Identify which cell holds the provided text, then report its [x, y] central coordinate. 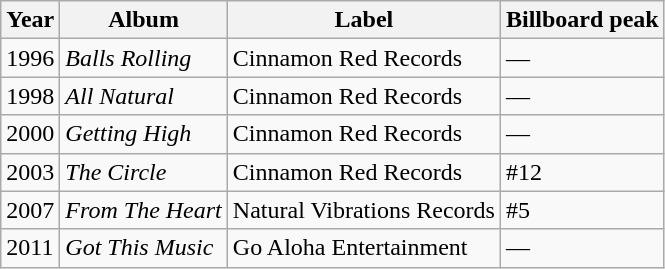
From The Heart [144, 210]
2011 [30, 248]
Year [30, 20]
All Natural [144, 96]
Billboard peak [582, 20]
2003 [30, 172]
The Circle [144, 172]
1998 [30, 96]
Label [364, 20]
2007 [30, 210]
Natural Vibrations Records [364, 210]
#5 [582, 210]
Album [144, 20]
1996 [30, 58]
Getting High [144, 134]
#12 [582, 172]
2000 [30, 134]
Got This Music [144, 248]
Go Aloha Entertainment [364, 248]
Balls Rolling [144, 58]
